Identify which cell holds the provided text, then report its (X, Y) central coordinate. 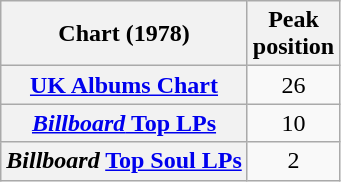
2 (293, 161)
26 (293, 85)
Billboard Top Soul LPs (124, 161)
10 (293, 123)
Billboard Top LPs (124, 123)
Chart (1978) (124, 34)
UK Albums Chart (124, 85)
Peak position (293, 34)
